Return the [x, y] coordinate for the center point of the cell that contains the specified text.  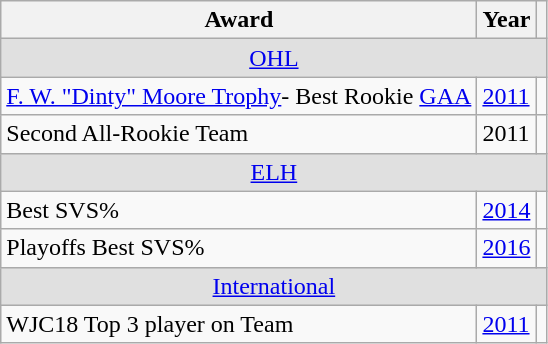
Second All-Rookie Team [239, 134]
WJC18 Top 3 player on Team [239, 324]
F. W. "Dinty" Moore Trophy- Best Rookie GAA [239, 96]
ELH [274, 172]
2016 [506, 248]
Year [506, 20]
Award [239, 20]
2014 [506, 210]
International [274, 286]
Playoffs Best SVS% [239, 248]
OHL [274, 58]
Best SVS% [239, 210]
